From the cell containing the given text, extract its center point as (x, y) coordinate. 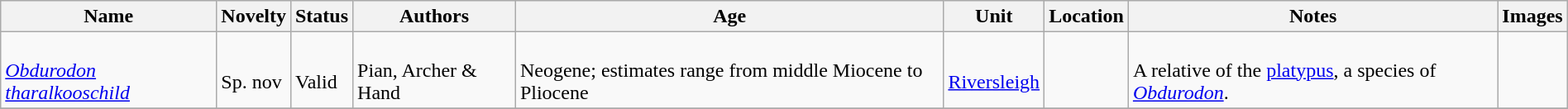
Images (1532, 17)
Riversleigh (994, 70)
Valid (321, 70)
Unit (994, 17)
Sp. nov (254, 70)
Neogene; estimates range from middle Miocene to Pliocene (729, 70)
Location (1087, 17)
Obdurodon tharalkooschild (109, 70)
Notes (1312, 17)
Authors (435, 17)
Novelty (254, 17)
Status (321, 17)
A relative of the platypus, a species of Obdurodon. (1312, 70)
Age (729, 17)
Name (109, 17)
Pian, Archer & Hand (435, 70)
